Determine the [x, y] coordinate at the center of the cell enclosing the given text.  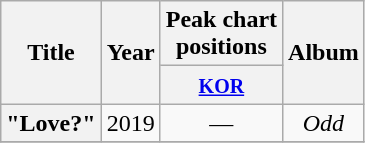
— [221, 123]
Year [130, 52]
Odd [324, 123]
Title [51, 52]
Album [324, 52]
Peak chart positions [221, 34]
"Love?" [51, 123]
2019 [130, 123]
KOR [221, 85]
